Output the [x, y] coordinate of the center of the cell containing the given text.  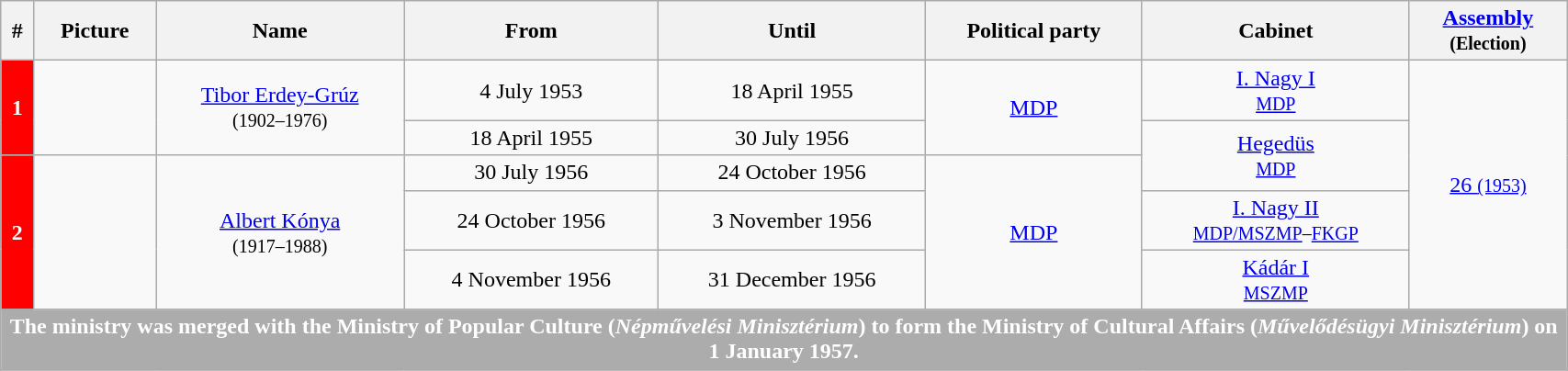
2 [17, 232]
Political party [1033, 31]
31 December 1956 [792, 279]
4 November 1956 [531, 279]
I. Nagy IIMDP/MSZMP–FKGP [1275, 220]
4 July 1953 [531, 90]
1 [17, 108]
3 November 1956 [792, 220]
HegedüsMDP [1275, 155]
Kádár IMSZMP [1275, 279]
Until [792, 31]
Tibor Erdey-Grúz(1902–1976) [280, 108]
Albert Kónya(1917–1988) [280, 232]
26 (1953) [1488, 185]
I. Nagy IMDP [1275, 90]
Name [280, 31]
From [531, 31]
Picture [96, 31]
Assembly(Election) [1488, 31]
Cabinet [1275, 31]
# [17, 31]
